Find where the given text appears and provide that cell's center as [X, Y] coordinate. 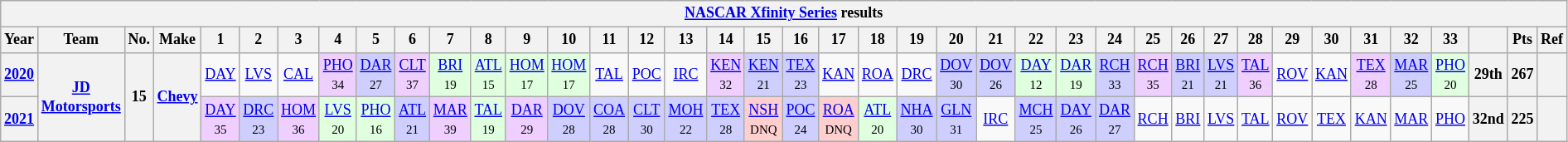
2 [259, 40]
NSHDNQ [763, 120]
30 [1332, 40]
PHO16 [376, 120]
MCH25 [1036, 120]
32nd [1488, 120]
COA28 [610, 120]
19 [917, 40]
20 [956, 40]
HOM36 [298, 120]
PHO [1450, 120]
ROADNQ [839, 120]
BRI21 [1188, 75]
24 [1116, 40]
CAL [298, 75]
MAR25 [1411, 75]
Make [177, 40]
BRI19 [450, 75]
Ref [1552, 40]
TEX [1332, 120]
1 [220, 40]
3 [298, 40]
DAY [220, 75]
29th [1488, 75]
33 [1450, 40]
9 [527, 40]
2020 [20, 75]
DAR29 [527, 120]
Team [81, 40]
RCH33 [1116, 75]
NASCAR Xfinity Series results [784, 13]
7 [450, 40]
DOV30 [956, 75]
6 [413, 40]
LVS20 [338, 120]
21 [996, 40]
ATL20 [878, 120]
32 [1411, 40]
18 [878, 40]
ATL21 [413, 120]
No. [139, 40]
Year [20, 40]
JD Motorsports [81, 96]
TAL19 [488, 120]
CLT37 [413, 75]
NHA30 [917, 120]
5 [376, 40]
KEN21 [763, 75]
2021 [20, 120]
Pts [1522, 40]
Chevy [177, 96]
KEN32 [726, 75]
PHO20 [1450, 75]
POC24 [801, 120]
DRC23 [259, 120]
DAY12 [1036, 75]
25 [1153, 40]
26 [1188, 40]
RCH [1153, 120]
10 [569, 40]
DAR19 [1076, 75]
MAR39 [450, 120]
22 [1036, 40]
MAR [1411, 120]
PHO34 [338, 75]
23 [1076, 40]
RCH35 [1153, 75]
TEX23 [801, 75]
POC [646, 75]
DAY35 [220, 120]
16 [801, 40]
TAL36 [1256, 75]
14 [726, 40]
8 [488, 40]
28 [1256, 40]
17 [839, 40]
DAY26 [1076, 120]
MOH22 [686, 120]
BRI [1188, 120]
4 [338, 40]
GLN31 [956, 120]
267 [1522, 75]
DOV28 [569, 120]
12 [646, 40]
ROA [878, 75]
11 [610, 40]
LVS21 [1222, 75]
CLT30 [646, 120]
31 [1371, 40]
DOV26 [996, 75]
29 [1293, 40]
13 [686, 40]
225 [1522, 120]
ATL15 [488, 75]
DRC [917, 75]
27 [1222, 40]
